Extract the [X, Y] coordinate from the center of the cell holding the provided text.  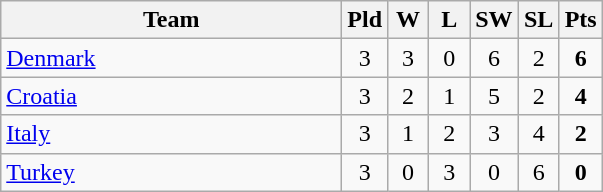
W [408, 20]
Pld [365, 20]
5 [494, 96]
Pts [580, 20]
Italy [172, 134]
SW [494, 20]
Denmark [172, 58]
Croatia [172, 96]
L [450, 20]
Turkey [172, 172]
Team [172, 20]
SL [538, 20]
